Return (X, Y) of the center of cell containing provided text 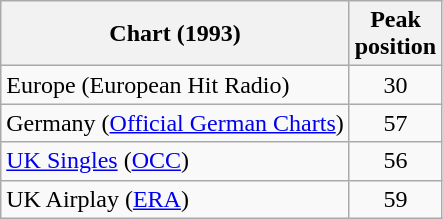
30 (395, 85)
UK Singles (OCC) (175, 161)
Europe (European Hit Radio) (175, 85)
56 (395, 161)
Chart (1993) (175, 34)
Germany (Official German Charts) (175, 123)
UK Airplay (ERA) (175, 199)
Peakposition (395, 34)
57 (395, 123)
59 (395, 199)
